Detect which cell encompasses the target text, then output its [X, Y] center coordinate. 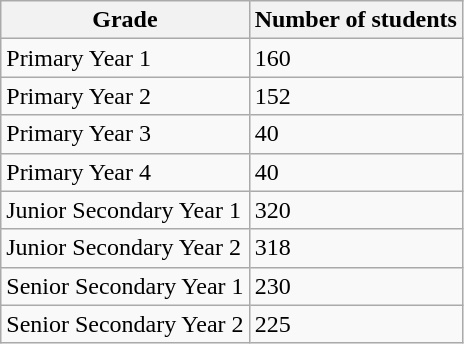
Number of students [356, 20]
Primary Year 1 [125, 58]
Senior Secondary Year 2 [125, 324]
Grade [125, 20]
Senior Secondary Year 1 [125, 286]
Primary Year 3 [125, 134]
Primary Year 4 [125, 172]
230 [356, 286]
152 [356, 96]
160 [356, 58]
225 [356, 324]
320 [356, 210]
318 [356, 248]
Junior Secondary Year 2 [125, 248]
Primary Year 2 [125, 96]
Junior Secondary Year 1 [125, 210]
